Locate the cell with the specified text and output its [X, Y] center coordinate. 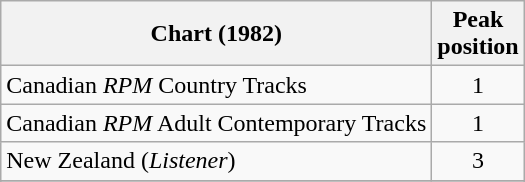
3 [478, 161]
New Zealand (Listener) [216, 161]
Peakposition [478, 34]
Canadian RPM Adult Contemporary Tracks [216, 123]
Canadian RPM Country Tracks [216, 85]
Chart (1982) [216, 34]
